Output the [x, y] coordinate of the center of the cell containing the given text.  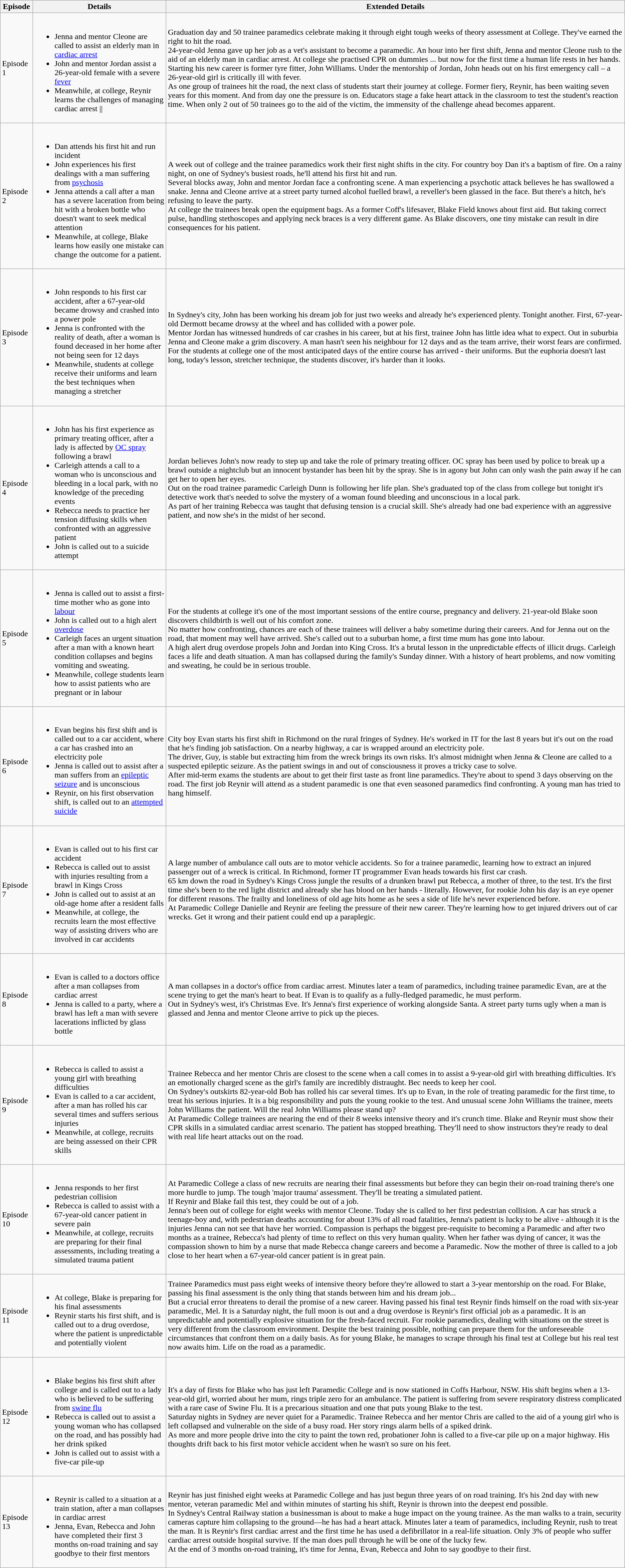
Episode 10 [17, 1219]
Details [99, 7]
Episode 5 [17, 638]
Episode 2 [17, 196]
Extended Details [395, 7]
Episode [17, 7]
Episode 8 [17, 999]
Episode 4 [17, 488]
Episode 9 [17, 1105]
Episode 12 [17, 1417]
Episode 3 [17, 337]
Episode 13 [17, 1522]
Episode 11 [17, 1316]
Episode 6 [17, 766]
Episode 1 [17, 68]
Episode 7 [17, 890]
